Return [x, y] of the center of cell containing provided text 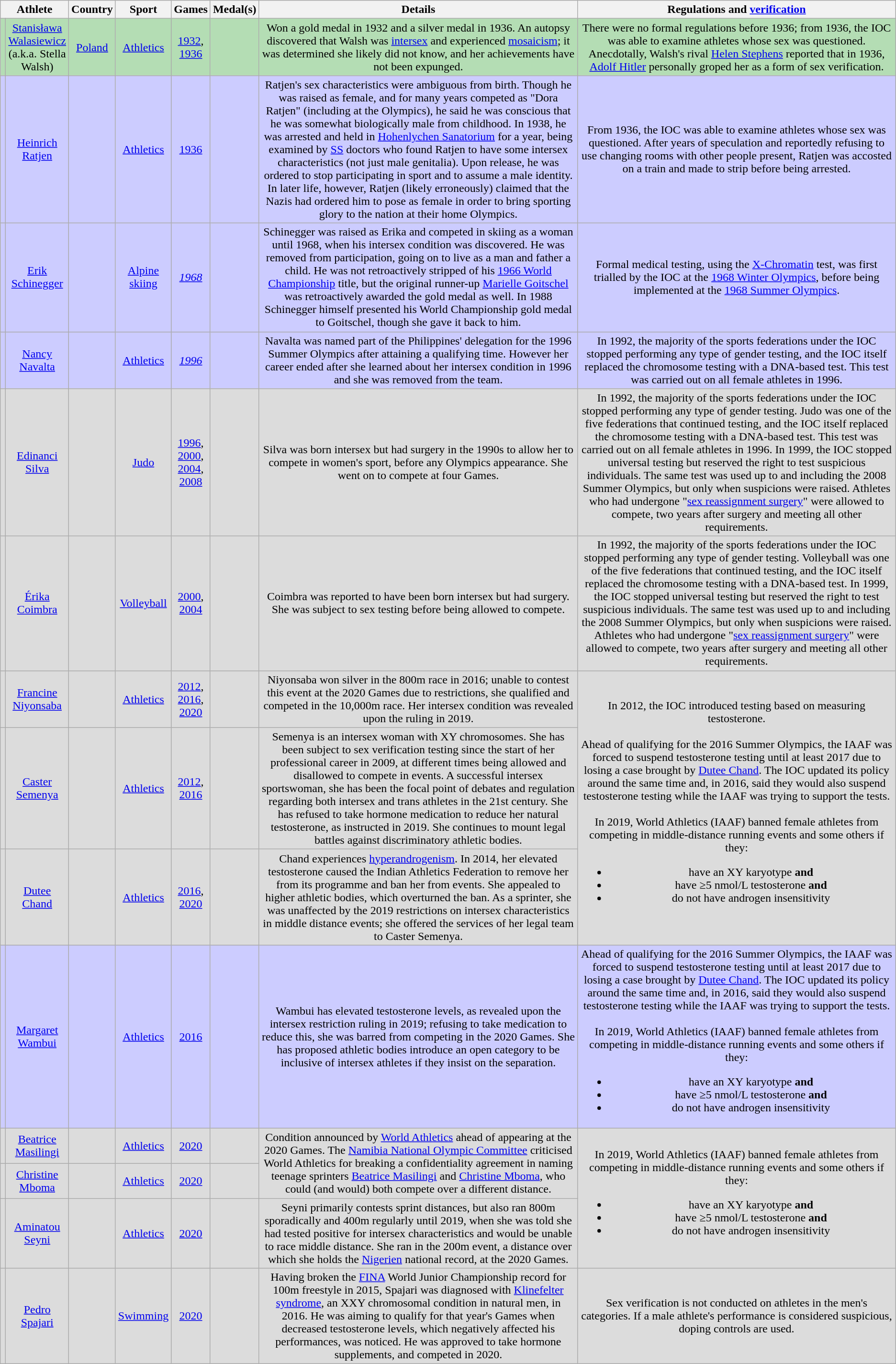
2012, 2016 [191, 788]
1996 [191, 360]
Pedro Spajari [37, 1316]
1932, 1936 [191, 47]
Athlete [34, 10]
2016, 2020 [191, 897]
Judo [143, 462]
1996, 2000, 2004, 2008 [191, 462]
Games [191, 10]
1968 [191, 278]
Country [92, 10]
Sport [143, 10]
Christine Mboma [37, 1180]
Erik Schinegger [37, 278]
Poland [92, 47]
Stanisława Walasiewicz (a.k.a. Stella Walsh) [37, 47]
Caster Semenya [37, 788]
Medal(s) [235, 10]
Margaret Wambui [37, 1037]
Coimbra was reported to have been born intersex but had surgery. She was subject to sex testing before being allowed to compete. [418, 603]
Dutee Chand [37, 897]
1936 [191, 149]
2012, 2016, 2020 [191, 699]
Beatrice Masilingi [37, 1146]
Volleyball [143, 603]
Details [418, 10]
Nancy Navalta [37, 360]
Heinrich Ratjen [37, 149]
Regulations and verification [737, 10]
2000, 2004 [191, 603]
Edinanci Silva [37, 462]
Francine Niyonsaba [37, 699]
Alpine skiing [143, 278]
2016 [191, 1037]
Érika Coimbra [37, 603]
Aminatou Seyni [37, 1233]
Swimming [143, 1316]
